Identify which cell holds the provided text, then report its [x, y] central coordinate. 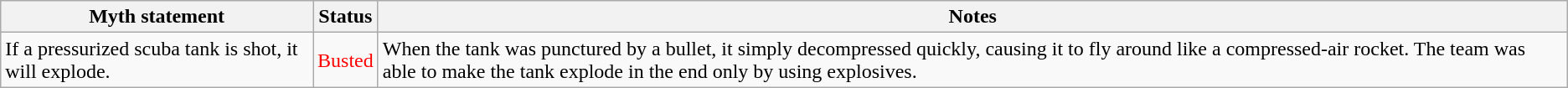
Status [346, 17]
Busted [346, 60]
Myth statement [157, 17]
If a pressurized scuba tank is shot, it will explode. [157, 60]
Notes [972, 17]
